Return the (X, Y) coordinate for the center point of the cell that contains the specified text.  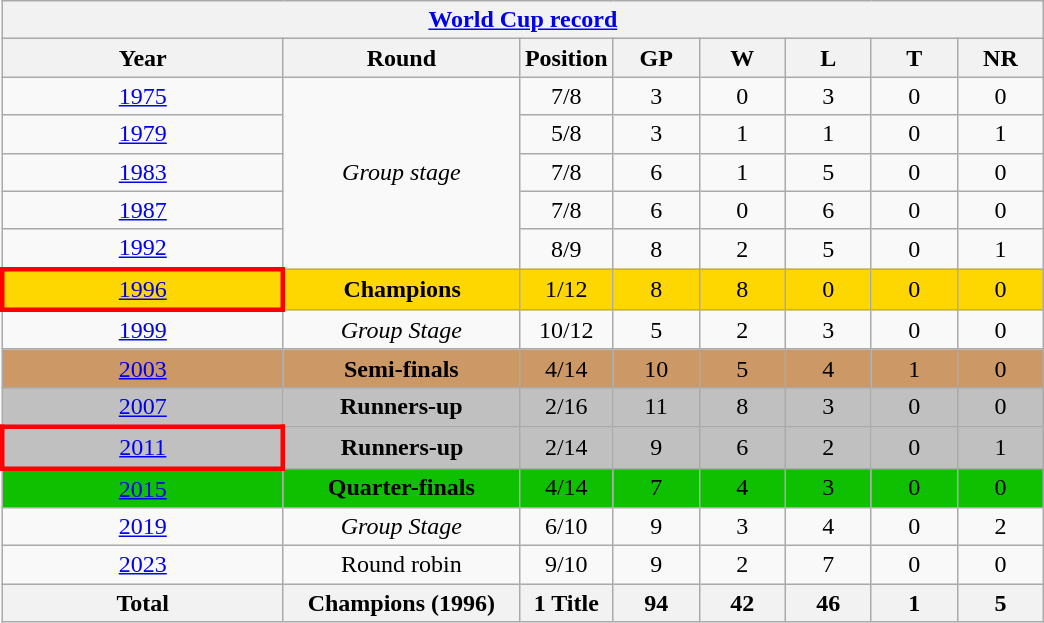
2/14 (566, 448)
2019 (142, 527)
1992 (142, 249)
2/16 (566, 407)
2015 (142, 488)
1983 (142, 172)
94 (656, 603)
1999 (142, 330)
8/9 (566, 249)
NR (1000, 58)
Year (142, 58)
2011 (142, 448)
Champions (401, 290)
1996 (142, 290)
42 (742, 603)
10/12 (566, 330)
2007 (142, 407)
Quarter-finals (401, 488)
6/10 (566, 527)
11 (656, 407)
Position (566, 58)
1979 (142, 134)
10 (656, 368)
Semi-finals (401, 368)
2023 (142, 565)
Champions (1996) (401, 603)
1975 (142, 96)
L (828, 58)
T (914, 58)
World Cup record (522, 20)
W (742, 58)
Round robin (401, 565)
Group stage (401, 173)
2003 (142, 368)
46 (828, 603)
5/8 (566, 134)
1987 (142, 210)
Round (401, 58)
GP (656, 58)
1/12 (566, 290)
1 Title (566, 603)
9/10 (566, 565)
Total (142, 603)
